Scan for the cell matching the given text and deliver its [X, Y] coordinate at center. 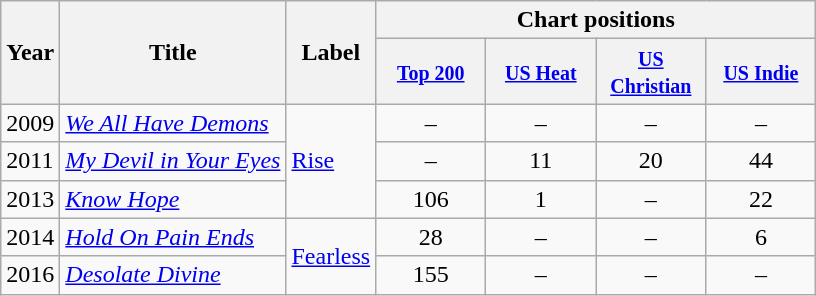
Year [30, 52]
22 [761, 199]
US Christian [651, 72]
106 [431, 199]
2011 [30, 161]
11 [541, 161]
20 [651, 161]
6 [761, 237]
44 [761, 161]
Hold On Pain Ends [173, 237]
Title [173, 52]
Label [331, 52]
US Heat [541, 72]
2009 [30, 123]
Top 200 [431, 72]
2014 [30, 237]
My Devil in Your Eyes [173, 161]
2016 [30, 275]
US Indie [761, 72]
Desolate Divine [173, 275]
2013 [30, 199]
Chart positions [596, 20]
28 [431, 237]
Rise [331, 161]
155 [431, 275]
Know Hope [173, 199]
1 [541, 199]
Fearless [331, 256]
We All Have Demons [173, 123]
